Return [x, y] of the center of cell containing provided text 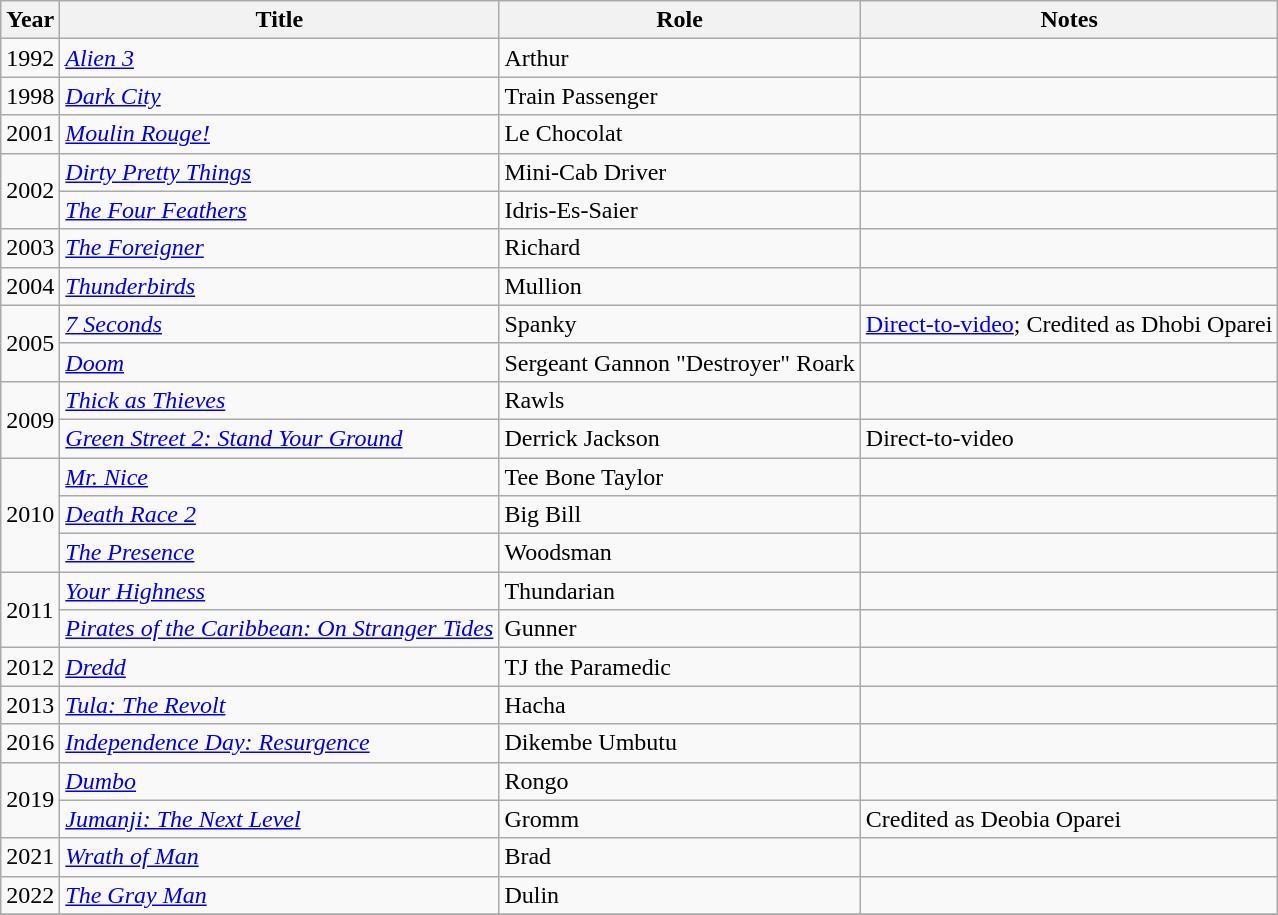
Your Highness [280, 591]
Jumanji: The Next Level [280, 819]
The Four Feathers [280, 210]
Mullion [680, 286]
Dark City [280, 96]
Thundarian [680, 591]
Pirates of the Caribbean: On Stranger Tides [280, 629]
Brad [680, 857]
2001 [30, 134]
2021 [30, 857]
Notes [1069, 20]
Richard [680, 248]
Direct-to-video; Credited as Dhobi Oparei [1069, 324]
Woodsman [680, 553]
Mr. Nice [280, 477]
2019 [30, 800]
Rawls [680, 400]
Derrick Jackson [680, 438]
The Foreigner [280, 248]
2010 [30, 515]
Idris-Es-Saier [680, 210]
Train Passenger [680, 96]
2011 [30, 610]
2012 [30, 667]
Mini-Cab Driver [680, 172]
2004 [30, 286]
Tula: The Revolt [280, 705]
Dikembe Umbutu [680, 743]
Rongo [680, 781]
Credited as Deobia Oparei [1069, 819]
7 Seconds [280, 324]
2002 [30, 191]
Moulin Rouge! [280, 134]
Tee Bone Taylor [680, 477]
2005 [30, 343]
Death Race 2 [280, 515]
Arthur [680, 58]
Le Chocolat [680, 134]
2009 [30, 419]
Green Street 2: Stand Your Ground [280, 438]
Title [280, 20]
1998 [30, 96]
2022 [30, 895]
The Presence [280, 553]
Gunner [680, 629]
TJ the Paramedic [680, 667]
1992 [30, 58]
2003 [30, 248]
Thunderbirds [280, 286]
Hacha [680, 705]
Alien 3 [280, 58]
Direct-to-video [1069, 438]
Spanky [680, 324]
Dirty Pretty Things [280, 172]
Year [30, 20]
Dulin [680, 895]
Dumbo [280, 781]
Dredd [280, 667]
Doom [280, 362]
Gromm [680, 819]
Role [680, 20]
Sergeant Gannon "Destroyer" Roark [680, 362]
Big Bill [680, 515]
Independence Day: Resurgence [280, 743]
Wrath of Man [280, 857]
Thick as Thieves [280, 400]
2016 [30, 743]
2013 [30, 705]
The Gray Man [280, 895]
